Identify which cell holds the provided text, then report its (X, Y) central coordinate. 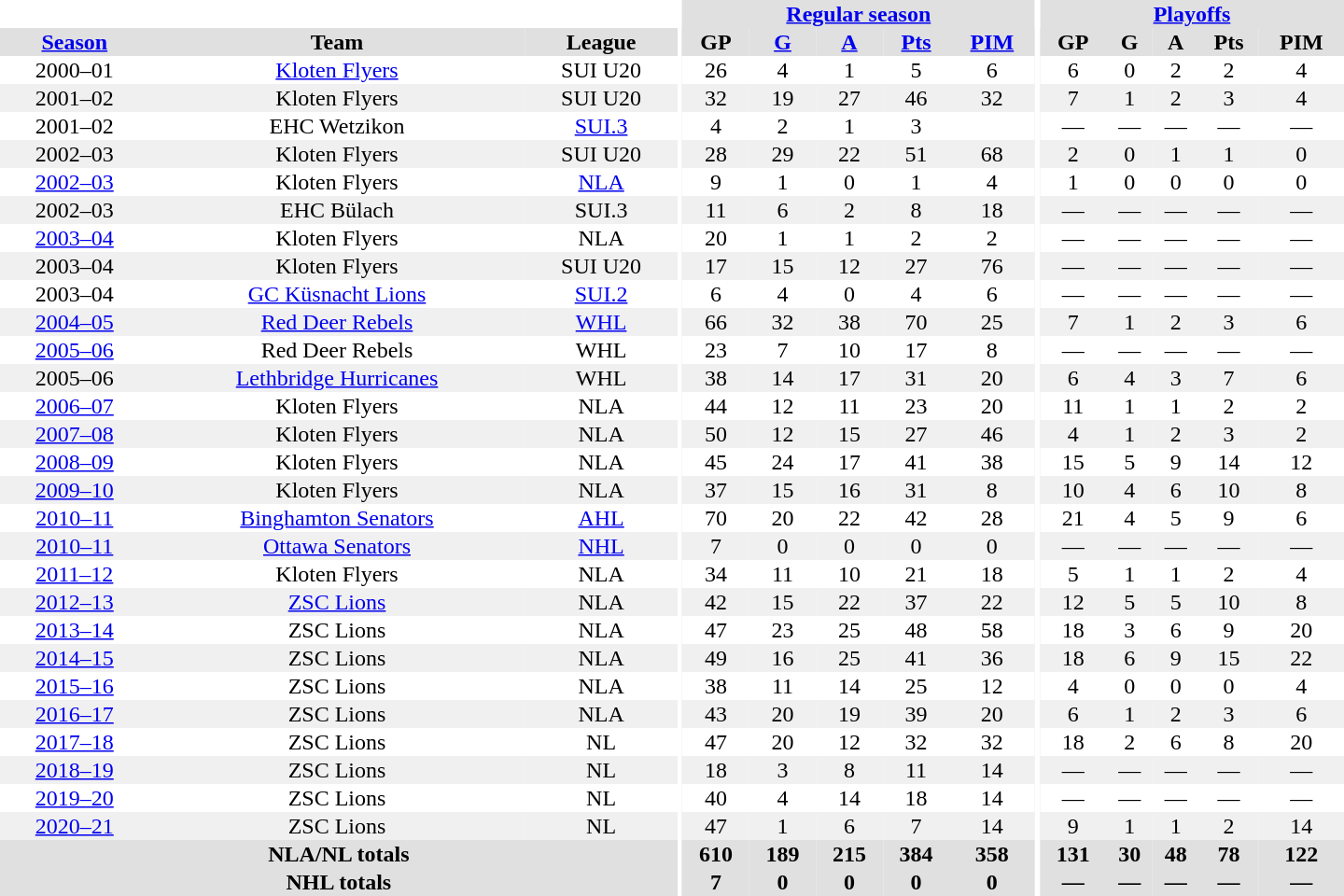
2013–14 (75, 630)
EHC Bülach (338, 210)
24 (783, 462)
SUI.2 (601, 294)
AHL (601, 518)
34 (716, 574)
2006–07 (75, 406)
Binghamton Senators (338, 518)
Ottawa Senators (338, 546)
2015–16 (75, 686)
58 (991, 630)
44 (716, 406)
40 (716, 798)
GC Küsnacht Lions (338, 294)
384 (917, 854)
43 (716, 714)
2011–12 (75, 574)
2000–01 (75, 70)
45 (716, 462)
2004–05 (75, 322)
NLA/NL totals (339, 854)
29 (783, 154)
76 (991, 266)
26 (716, 70)
36 (991, 658)
122 (1301, 854)
Lethbridge Hurricanes (338, 378)
68 (991, 154)
2012–13 (75, 602)
2018–19 (75, 770)
Season (75, 42)
2017–18 (75, 742)
39 (917, 714)
Playoffs (1192, 14)
610 (716, 854)
NHL (601, 546)
2016–17 (75, 714)
51 (917, 154)
2019–20 (75, 798)
Team (338, 42)
2007–08 (75, 434)
49 (716, 658)
2014–15 (75, 658)
2008–09 (75, 462)
2020–21 (75, 826)
30 (1129, 854)
2009–10 (75, 490)
50 (716, 434)
NHL totals (339, 882)
215 (849, 854)
League (601, 42)
131 (1073, 854)
Regular season (859, 14)
66 (716, 322)
EHC Wetzikon (338, 126)
189 (783, 854)
78 (1228, 854)
358 (991, 854)
